Extract the (X, Y) coordinate from the center of the cell holding the provided text.  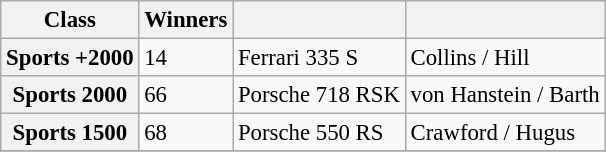
68 (186, 133)
14 (186, 58)
Sports 1500 (70, 133)
Ferrari 335 S (320, 58)
Winners (186, 20)
Crawford / Hugus (505, 133)
Sports 2000 (70, 95)
66 (186, 95)
von Hanstein / Barth (505, 95)
Porsche 550 RS (320, 133)
Class (70, 20)
Porsche 718 RSK (320, 95)
Sports +2000 (70, 58)
Collins / Hill (505, 58)
